Extract the (x, y) coordinate from the center of the cell holding the provided text.  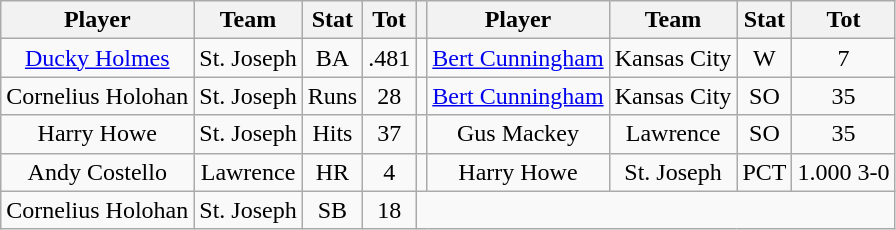
Gus Mackey (518, 134)
28 (390, 96)
1.000 3-0 (844, 172)
W (764, 58)
Ducky Holmes (98, 58)
PCT (764, 172)
BA (332, 58)
37 (390, 134)
Hits (332, 134)
Andy Costello (98, 172)
HR (332, 172)
Runs (332, 96)
SB (332, 210)
18 (390, 210)
7 (844, 58)
.481 (390, 58)
4 (390, 172)
